Determine the [X, Y] coordinate at the center of the cell enclosing the given text.  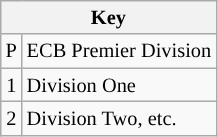
1 [12, 85]
ECB Premier Division [119, 51]
Key [108, 17]
2 [12, 118]
P [12, 51]
Division Two, etc. [119, 118]
Division One [119, 85]
